Scan for the cell matching the given text and deliver its (x, y) coordinate at center. 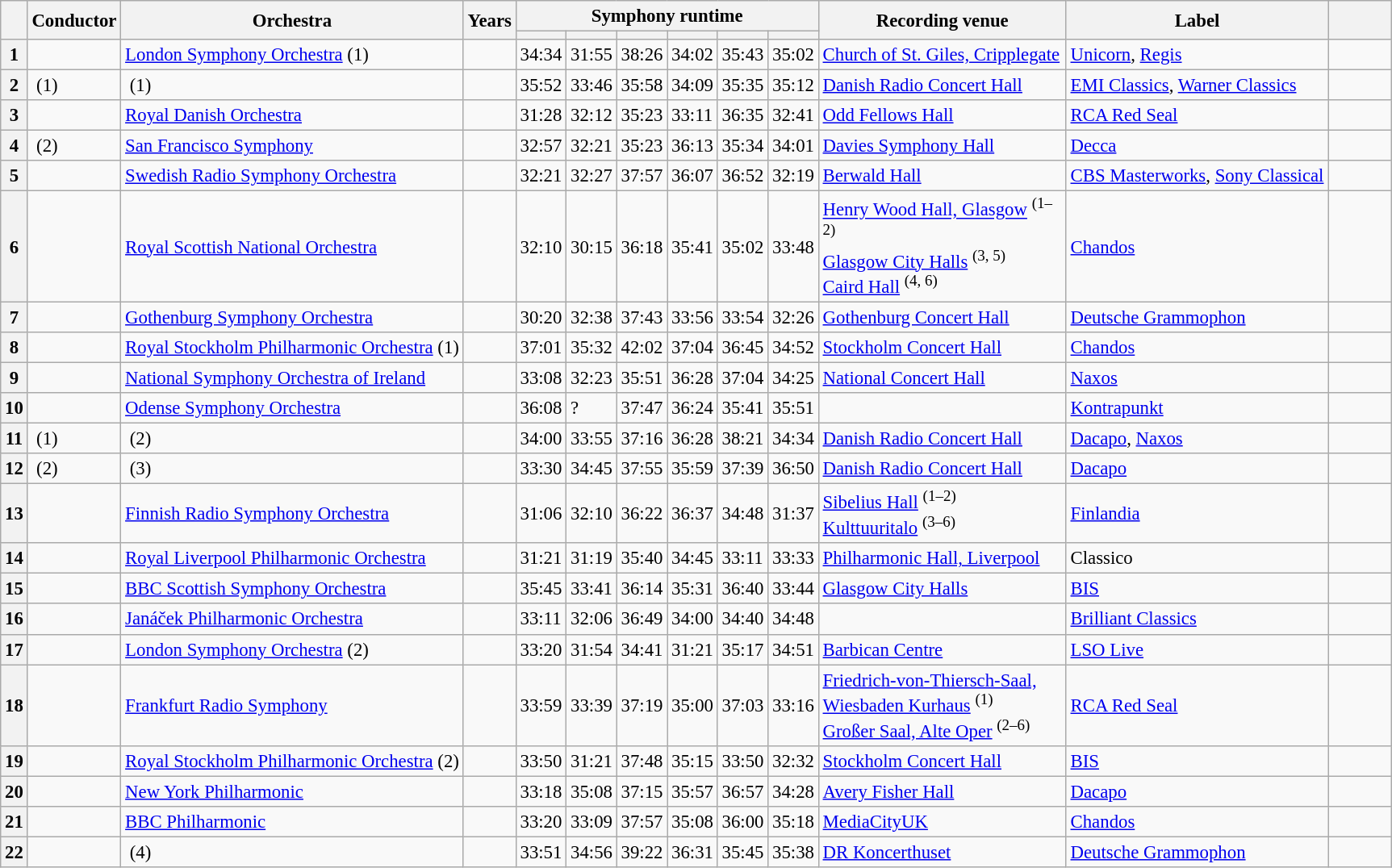
Years (489, 20)
London Symphony Orchestra (2) (292, 649)
36:45 (742, 348)
Janáček Philharmonic Orchestra (292, 620)
36:35 (742, 115)
Royal Stockholm Philharmonic Orchestra (1) (292, 348)
31:55 (592, 55)
34:09 (692, 86)
20 (15, 791)
Conductor (74, 20)
Sibelius Hall (1–2)Kulttuuritalo (3–6) (943, 514)
35:43 (742, 55)
32:41 (794, 115)
35:18 (794, 822)
38:21 (742, 438)
34:51 (794, 649)
33:44 (794, 589)
34:52 (794, 348)
32:32 (794, 762)
6 (15, 247)
35:40 (642, 558)
Label (1197, 20)
33:39 (592, 705)
37:03 (742, 705)
18 (15, 705)
4 (15, 146)
5 (15, 177)
Royal Danish Orchestra (292, 115)
15 (15, 589)
32:26 (794, 317)
Royal Scottish National Orchestra (292, 247)
36:14 (642, 589)
37:48 (642, 762)
National Symphony Orchestra of Ireland (292, 378)
36:52 (742, 177)
33:16 (794, 705)
37:19 (642, 705)
32:57 (541, 146)
DR Koncerthuset (943, 852)
National Concert Hall (943, 378)
37:47 (642, 408)
Dacapo, Naxos (1197, 438)
33:56 (692, 317)
22 (15, 852)
? (592, 408)
Philharmonic Hall, Liverpool (943, 558)
Unicorn, Regis (1197, 55)
34:25 (794, 378)
36:00 (742, 822)
36:18 (642, 247)
Swedish Radio Symphony Orchestra (292, 177)
Royal Liverpool Philharmonic Orchestra (292, 558)
36:24 (692, 408)
33:51 (541, 852)
Decca (1197, 146)
Recording venue (943, 20)
37:43 (642, 317)
EMI Classics, Warner Classics (1197, 86)
33:55 (592, 438)
Orchestra (292, 20)
Frankfurt Radio Symphony (292, 705)
32:23 (592, 378)
Davies Symphony Hall (943, 146)
Brilliant Classics (1197, 620)
34:28 (794, 791)
Berwald Hall (943, 177)
33:46 (592, 86)
San Francisco Symphony (292, 146)
17 (15, 649)
32:19 (794, 177)
Naxos (1197, 378)
37:55 (642, 469)
33:59 (541, 705)
34:41 (642, 649)
30:20 (541, 317)
Royal Stockholm Philharmonic Orchestra (2) (292, 762)
32:06 (592, 620)
36:37 (692, 514)
(4) (292, 852)
32:27 (592, 177)
Barbican Centre (943, 649)
34:01 (794, 146)
35:58 (642, 86)
42:02 (642, 348)
37:39 (742, 469)
35:15 (692, 762)
Classico (1197, 558)
Friedrich-von-Thiersch-Saal, Wiesbaden Kurhaus (1)Großer Saal, Alte Oper (2–6) (943, 705)
31:28 (541, 115)
BBC Scottish Symphony Orchestra (292, 589)
35:17 (742, 649)
31:06 (541, 514)
Henry Wood Hall, Glasgow (1–2)Glasgow City Halls (3, 5)Caird Hall (4, 6) (943, 247)
35:38 (794, 852)
Avery Fisher Hall (943, 791)
2 (15, 86)
36:40 (742, 589)
38:26 (642, 55)
London Symphony Orchestra (1) (292, 55)
32:12 (592, 115)
33:33 (794, 558)
10 (15, 408)
39:22 (642, 852)
LSO Live (1197, 649)
Gothenburg Symphony Orchestra (292, 317)
3 (15, 115)
33:18 (541, 791)
31:37 (794, 514)
36:50 (794, 469)
35:35 (742, 86)
36:08 (541, 408)
31:19 (592, 558)
31:54 (592, 649)
36:31 (692, 852)
33:54 (742, 317)
36:57 (742, 791)
35:32 (592, 348)
34:02 (692, 55)
35:34 (742, 146)
34:56 (592, 852)
33:30 (541, 469)
35:57 (692, 791)
MediaCityUK (943, 822)
32:38 (592, 317)
Odense Symphony Orchestra (292, 408)
35:52 (541, 86)
12 (15, 469)
34:40 (742, 620)
37:01 (541, 348)
Kontrapunkt (1197, 408)
New York Philharmonic (292, 791)
CBS Masterworks, Sony Classical (1197, 177)
19 (15, 762)
1 (15, 55)
21 (15, 822)
8 (15, 348)
Gothenburg Concert Hall (943, 317)
33:09 (592, 822)
35:31 (692, 589)
Finlandia (1197, 514)
BBC Philharmonic (292, 822)
37:15 (642, 791)
11 (15, 438)
Symphony runtime (667, 16)
37:16 (642, 438)
36:22 (642, 514)
Finnish Radio Symphony Orchestra (292, 514)
Odd Fellows Hall (943, 115)
Church of St. Giles, Cripplegate (943, 55)
30:15 (592, 247)
14 (15, 558)
13 (15, 514)
33:41 (592, 589)
Glasgow City Halls (943, 589)
35:00 (692, 705)
33:48 (794, 247)
36:07 (692, 177)
35:12 (794, 86)
36:49 (642, 620)
(3) (292, 469)
9 (15, 378)
36:13 (692, 146)
7 (15, 317)
16 (15, 620)
35:59 (692, 469)
33:08 (541, 378)
